Detect which cell encompasses the target text, then output its [X, Y] center coordinate. 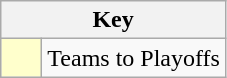
Teams to Playoffs [134, 58]
Key [114, 20]
